Return the (X, Y) coordinate for the center point of the cell that contains the specified text.  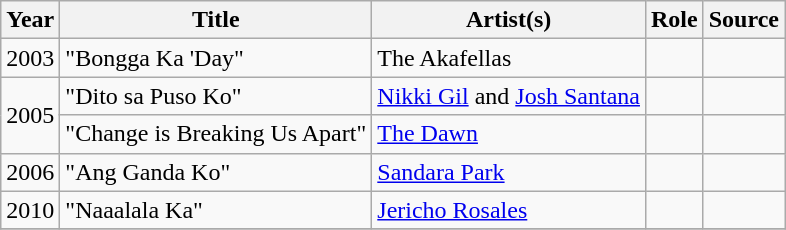
Artist(s) (509, 20)
Source (744, 20)
Jericho Rosales (509, 210)
2003 (30, 58)
2005 (30, 115)
Nikki Gil and Josh Santana (509, 96)
2006 (30, 172)
Year (30, 20)
"Change is Breaking Us Apart" (216, 134)
"Naaalala Ka" (216, 210)
2010 (30, 210)
Role (674, 20)
The Dawn (509, 134)
"Bongga Ka 'Day" (216, 58)
"Ang Ganda Ko" (216, 172)
"Dito sa Puso Ko" (216, 96)
Sandara Park (509, 172)
Title (216, 20)
The Akafellas (509, 58)
